Find where the given text appears and provide that cell's center as (X, Y) coordinate. 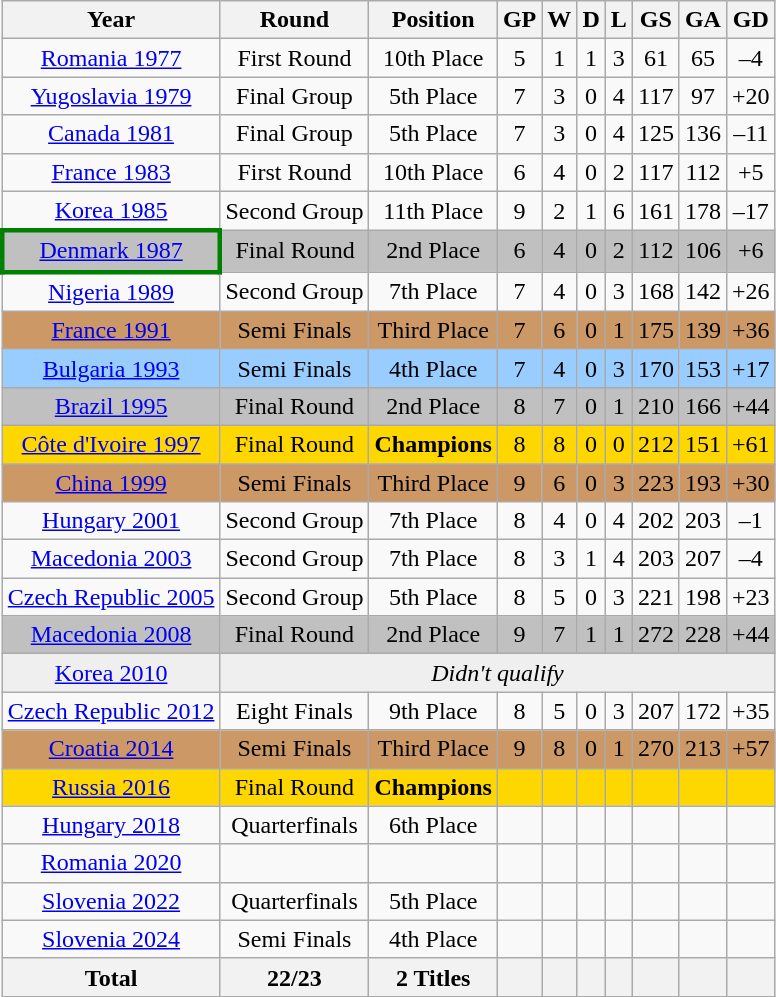
212 (656, 444)
+30 (750, 483)
97 (702, 96)
+26 (750, 292)
China 1999 (111, 483)
W (560, 20)
–11 (750, 134)
Round (294, 20)
11th Place (433, 211)
168 (656, 292)
125 (656, 134)
Czech Republic 2012 (111, 711)
170 (656, 368)
+17 (750, 368)
GP (519, 20)
106 (702, 252)
+6 (750, 252)
+61 (750, 444)
139 (702, 330)
GS (656, 20)
161 (656, 211)
Slovenia 2022 (111, 901)
166 (702, 406)
Romania 1977 (111, 58)
Yugoslavia 1979 (111, 96)
Hungary 2001 (111, 521)
151 (702, 444)
175 (656, 330)
Romania 2020 (111, 863)
178 (702, 211)
Slovenia 2024 (111, 939)
+23 (750, 597)
221 (656, 597)
L (618, 20)
65 (702, 58)
Croatia 2014 (111, 749)
6th Place (433, 825)
198 (702, 597)
+57 (750, 749)
D (591, 20)
2 Titles (433, 977)
228 (702, 635)
172 (702, 711)
France 1991 (111, 330)
+35 (750, 711)
Bulgaria 1993 (111, 368)
210 (656, 406)
Hungary 2018 (111, 825)
202 (656, 521)
GA (702, 20)
–17 (750, 211)
193 (702, 483)
+20 (750, 96)
France 1983 (111, 172)
9th Place (433, 711)
153 (702, 368)
–1 (750, 521)
Czech Republic 2005 (111, 597)
272 (656, 635)
Côte d'Ivoire 1997 (111, 444)
213 (702, 749)
223 (656, 483)
Position (433, 20)
Didn't qualify (498, 673)
Brazil 1995 (111, 406)
142 (702, 292)
Macedonia 2008 (111, 635)
Macedonia 2003 (111, 559)
Total (111, 977)
Year (111, 20)
Korea 1985 (111, 211)
GD (750, 20)
Korea 2010 (111, 673)
+5 (750, 172)
270 (656, 749)
Nigeria 1989 (111, 292)
22/23 (294, 977)
Canada 1981 (111, 134)
61 (656, 58)
Denmark 1987 (111, 252)
Russia 2016 (111, 787)
Eight Finals (294, 711)
136 (702, 134)
+36 (750, 330)
